Return [X, Y] of the center of cell containing provided text 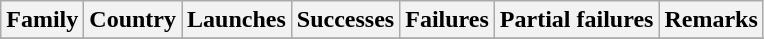
Family [42, 20]
Launches [237, 20]
Remarks [711, 20]
Failures [448, 20]
Country [133, 20]
Successes [345, 20]
Partial failures [576, 20]
